Scan for the cell matching the given text and deliver its (x, y) coordinate at center. 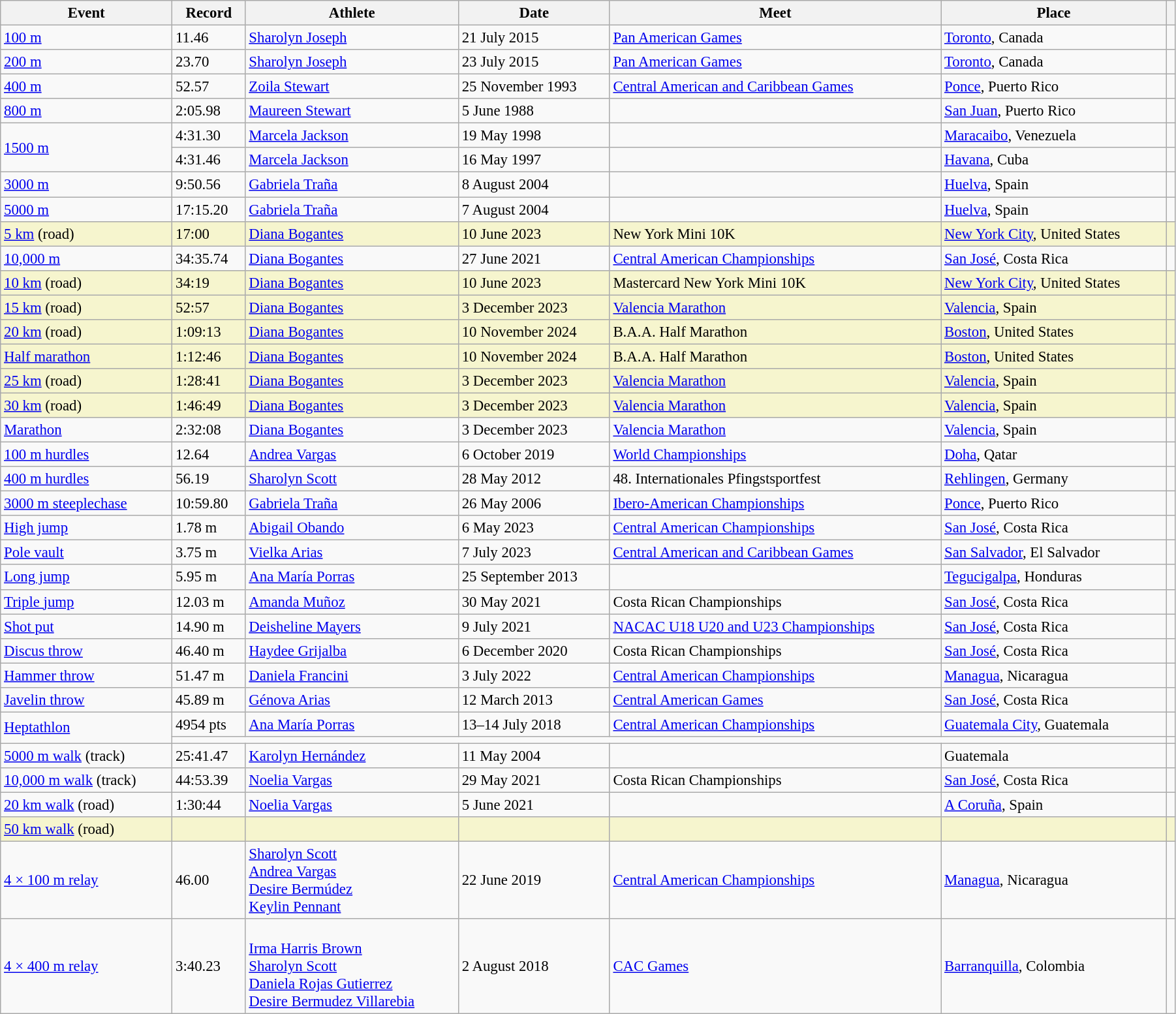
1:28:41 (209, 381)
Karolyn Hernández (352, 756)
12.03 m (209, 602)
7 July 2023 (534, 553)
Havana, Cuba (1054, 160)
17:15.20 (209, 209)
25 September 2013 (534, 577)
Triple jump (86, 602)
10 km (road) (86, 283)
34:19 (209, 283)
44:53.39 (209, 780)
2:32:08 (209, 430)
6 December 2020 (534, 651)
Vielka Arias (352, 553)
25 November 1993 (534, 87)
Sharolyn Scott (352, 479)
Tegucigalpa, Honduras (1054, 577)
22 June 2019 (534, 881)
52:57 (209, 307)
1:09:13 (209, 332)
23 July 2015 (534, 62)
1.78 m (209, 528)
Guatemala City, Guatemala (1054, 724)
52.57 (209, 87)
Rehlingen, Germany (1054, 479)
14.90 m (209, 626)
20 km walk (road) (86, 805)
30 May 2021 (534, 602)
56.19 (209, 479)
Deisheline Mayers (352, 626)
Athlete (352, 13)
San Salvador, El Salvador (1054, 553)
Record (209, 13)
51.47 m (209, 675)
25 km (road) (86, 381)
Shot put (86, 626)
Long jump (86, 577)
Haydee Grijalba (352, 651)
Half marathon (86, 356)
48. Internationales Pfingstsportfest (775, 479)
23.70 (209, 62)
12 March 2013 (534, 700)
Andrea Vargas (352, 455)
New York Mini 10K (775, 234)
5 km (road) (86, 234)
2 August 2018 (534, 966)
10,000 m walk (track) (86, 780)
Hammer throw (86, 675)
200 m (86, 62)
26 May 2006 (534, 504)
Barranquilla, Colombia (1054, 966)
50 km walk (road) (86, 829)
CAC Games (775, 966)
Event (86, 13)
3000 m (86, 185)
3 July 2022 (534, 675)
Génova Arias (352, 700)
Discus throw (86, 651)
Daniela Francini (352, 675)
5000 m (86, 209)
World Championships (775, 455)
4:31.46 (209, 160)
34:35.74 (209, 258)
400 m (86, 87)
100 m (86, 38)
Marathon (86, 430)
4 × 400 m relay (86, 966)
6 October 2019 (534, 455)
Ibero-American Championships (775, 504)
9 July 2021 (534, 626)
13–14 July 2018 (534, 724)
3:40.23 (209, 966)
1:30:44 (209, 805)
19 May 1998 (534, 136)
Meet (775, 13)
11 May 2004 (534, 756)
4:31.30 (209, 136)
100 m hurdles (86, 455)
High jump (86, 528)
46.00 (209, 881)
Maracaibo, Venezuela (1054, 136)
5 June 1988 (534, 111)
29 May 2021 (534, 780)
46.40 m (209, 651)
20 km (road) (86, 332)
27 June 2021 (534, 258)
Central American Games (775, 700)
1:46:49 (209, 405)
Abigail Obando (352, 528)
5.95 m (209, 577)
Pole vault (86, 553)
Heptathlon (86, 728)
25:41.47 (209, 756)
45.89 m (209, 700)
5 June 2021 (534, 805)
8 August 2004 (534, 185)
Guatemala (1054, 756)
800 m (86, 111)
Place (1054, 13)
Mastercard New York Mini 10K (775, 283)
3.75 m (209, 553)
30 km (road) (86, 405)
7 August 2004 (534, 209)
15 km (road) (86, 307)
12.64 (209, 455)
3000 m steeplechase (86, 504)
400 m hurdles (86, 479)
10,000 m (86, 258)
28 May 2012 (534, 479)
NACAC U18 U20 and U23 Championships (775, 626)
Doha, Qatar (1054, 455)
11.46 (209, 38)
1:12:46 (209, 356)
1500 m (86, 147)
6 May 2023 (534, 528)
Amanda Muñoz (352, 602)
Date (534, 13)
5000 m walk (track) (86, 756)
2:05.98 (209, 111)
Irma Harris BrownSharolyn ScottDaniela Rojas GutierrezDesire Bermudez Villarebia (352, 966)
17:00 (209, 234)
Javelin throw (86, 700)
16 May 1997 (534, 160)
4954 pts (209, 724)
Sharolyn ScottAndrea VargasDesire BermúdezKeylin Pennant (352, 881)
9:50.56 (209, 185)
A Coruña, Spain (1054, 805)
Maureen Stewart (352, 111)
San Juan, Puerto Rico (1054, 111)
10:59.80 (209, 504)
Zoila Stewart (352, 87)
21 July 2015 (534, 38)
4 × 100 m relay (86, 881)
